Pinpoint the cell where the given text exists, returning its (X, Y) midpoint coordinate. 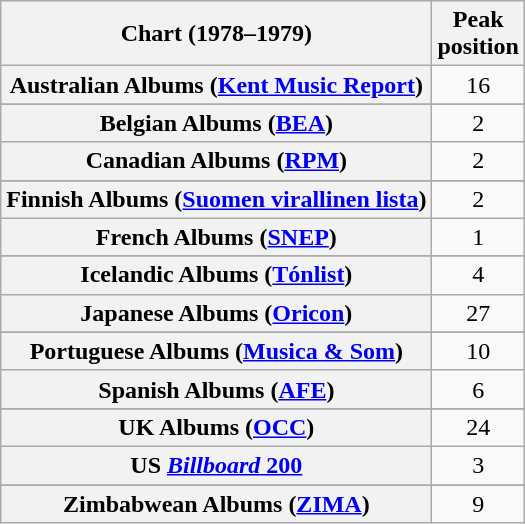
Canadian Albums (RPM) (216, 161)
Australian Albums (Kent Music Report) (216, 85)
Spanish Albums (AFE) (216, 389)
Chart (1978–1979) (216, 34)
16 (478, 85)
9 (478, 503)
UK Albums (OCC) (216, 427)
Finnish Albums (Suomen virallinen lista) (216, 199)
Icelandic Albums (Tónlist) (216, 275)
6 (478, 389)
3 (478, 465)
French Albums (SNEP) (216, 237)
10 (478, 351)
Japanese Albums (Oricon) (216, 313)
27 (478, 313)
US Billboard 200 (216, 465)
Zimbabwean Albums (ZIMA) (216, 503)
Belgian Albums (BEA) (216, 123)
1 (478, 237)
4 (478, 275)
Peak position (478, 34)
Portuguese Albums (Musica & Som) (216, 351)
24 (478, 427)
